Return [X, Y] of the center of cell containing provided text 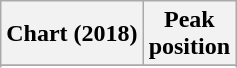
Chart (2018) [72, 34]
Peak position [189, 34]
